Output the [x, y] coordinate of the center of the cell containing the given text.  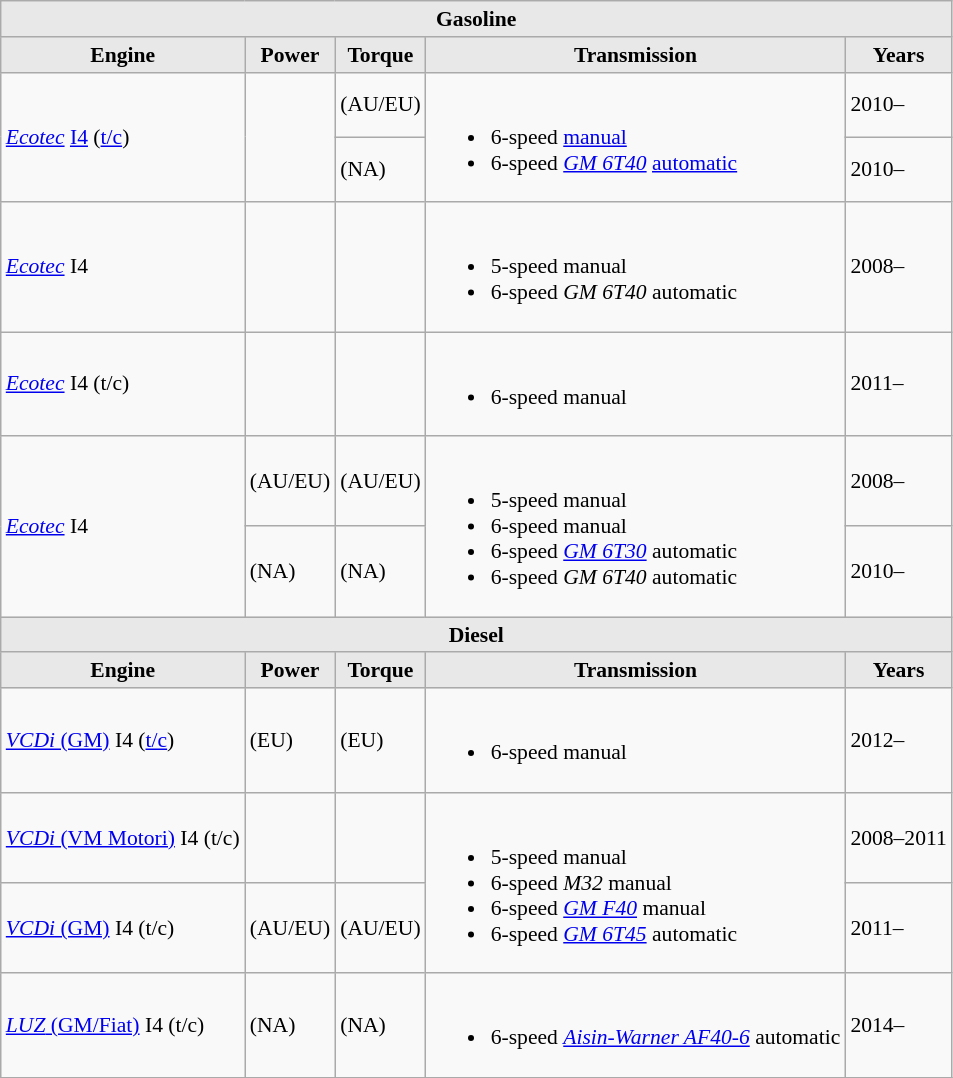
LUZ (GM/Fiat) I4 (t/c) [123, 1025]
5-speed manual6-speed M32 manual6-speed GM F40 manual6-speed GM 6T45 automatic [636, 884]
2014– [898, 1025]
VCDi (VM Motori) I4 (t/c) [123, 838]
6-speed Aisin-Warner AF40-6 automatic [636, 1025]
Gasoline [476, 19]
2012– [898, 740]
Diesel [476, 635]
5-speed manual6-speed manual6-speed GM 6T30 automatic6-speed GM 6T40 automatic [636, 526]
5-speed manual6-speed GM 6T40 automatic [636, 267]
2008–2011 [898, 838]
6-speed manual6-speed GM 6T40 automatic [636, 137]
